Provide the (x, y) coordinate of the cell's center where the given text is located.  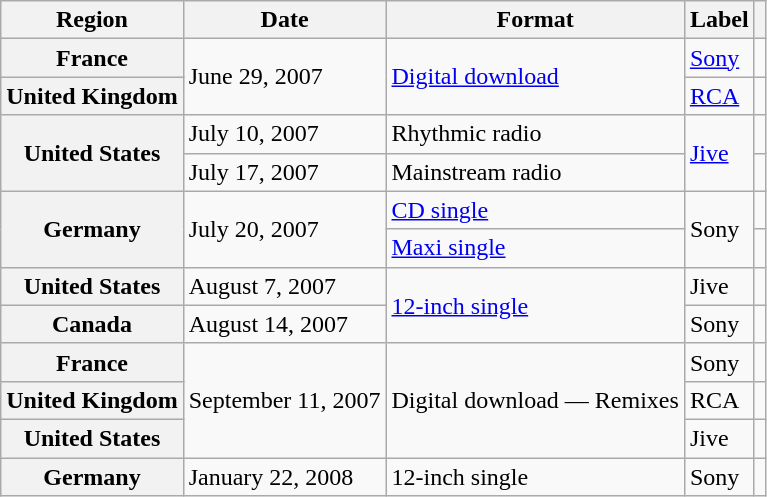
Date (284, 20)
July 17, 2007 (284, 172)
Digital download — Remixes (535, 400)
Label (719, 20)
Region (92, 20)
Rhythmic radio (535, 134)
August 7, 2007 (284, 286)
September 11, 2007 (284, 400)
CD single (535, 210)
June 29, 2007 (284, 77)
Canada (92, 324)
August 14, 2007 (284, 324)
January 22, 2008 (284, 477)
Maxi single (535, 248)
Format (535, 20)
Mainstream radio (535, 172)
July 10, 2007 (284, 134)
Digital download (535, 77)
July 20, 2007 (284, 229)
